Find where the given text appears and provide that cell's center as [x, y] coordinate. 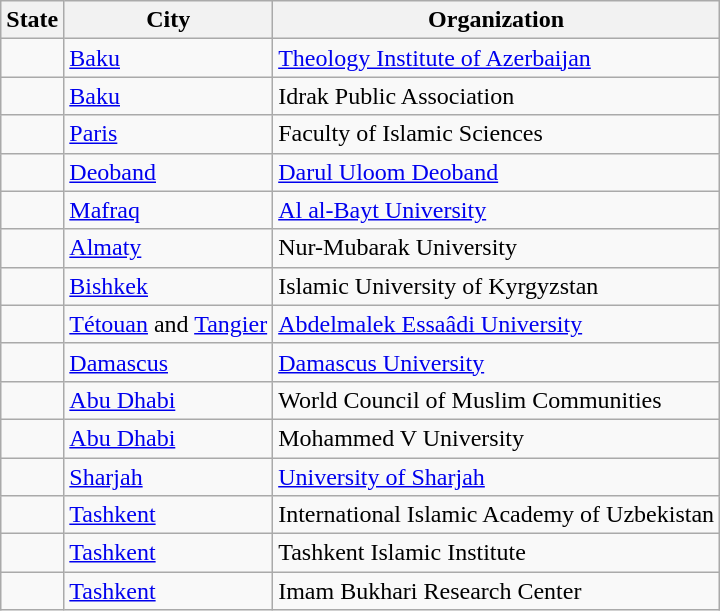
Darul Uloom Deoband [496, 172]
Sharjah [168, 477]
Islamic University of Kyrgyzstan [496, 286]
Idrak Public Association [496, 96]
World Council of Muslim Communities [496, 400]
Al al-Bayt University [496, 210]
Faculty of Islamic Sciences [496, 134]
City [168, 20]
Abdelmalek Essaâdi University [496, 324]
Mafraq [168, 210]
Imam Bukhari Research Center [496, 591]
Tétouan and Tangier [168, 324]
Paris [168, 134]
Almaty [168, 248]
Mohammed V University [496, 438]
Nur-Mubarak University [496, 248]
Tashkent Islamic Institute [496, 553]
Bishkek [168, 286]
Deoband [168, 172]
University of Sharjah [496, 477]
Theology Institute of Azerbaijan [496, 58]
Damascus [168, 362]
Damascus University [496, 362]
Organization [496, 20]
International Islamic Academy of Uzbekistan [496, 515]
State [32, 20]
